Capture the cell that displays the provided text and extract its [X, Y] central coordinate. 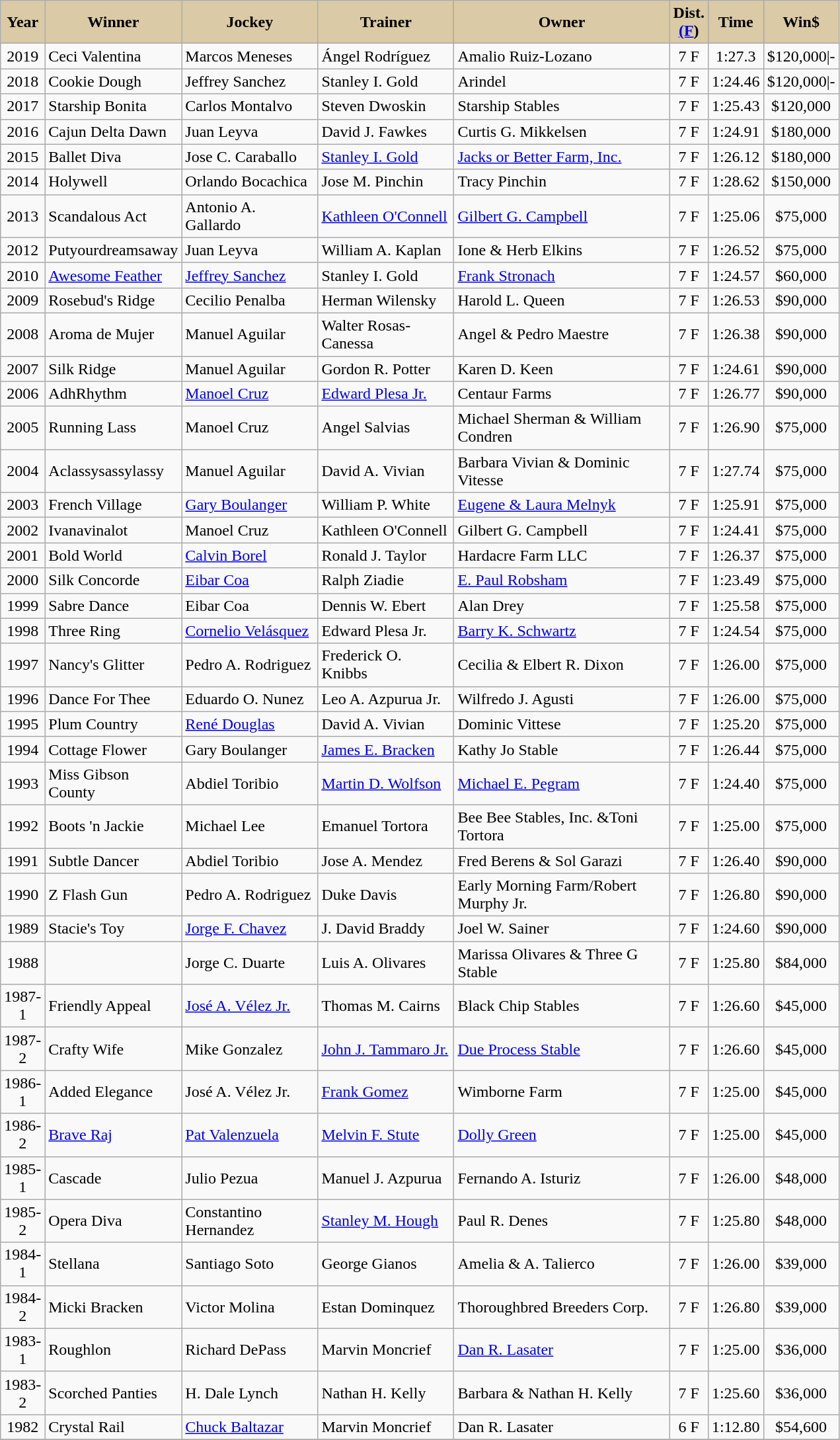
William A. Kaplan [386, 250]
1:24.54 [736, 631]
Z Flash Gun [114, 895]
Friendly Appeal [114, 1006]
1:23.49 [736, 580]
Micki Bracken [114, 1306]
1999 [22, 606]
Centaur Farms [562, 394]
Eugene & Laura Melnyk [562, 505]
1:26.53 [736, 300]
1:25.43 [736, 106]
Santiago Soto [250, 1264]
1992 [22, 826]
Martin D. Wolfson [386, 783]
Herman Wilensky [386, 300]
1:24.60 [736, 929]
Stellana [114, 1264]
1986-1 [22, 1092]
Antonio A. Gallardo [250, 216]
Stacie's Toy [114, 929]
Steven Dwoskin [386, 106]
Holywell [114, 182]
Mike Gonzalez [250, 1049]
Scorched Panties [114, 1392]
1:25.60 [736, 1392]
2007 [22, 368]
2019 [22, 56]
$60,000 [801, 275]
Amalio Ruiz-Lozano [562, 56]
Ralph Ziadie [386, 580]
Alan Drey [562, 606]
2004 [22, 471]
Frank Stronach [562, 275]
Barbara & Nathan H. Kelly [562, 1392]
Dolly Green [562, 1135]
Tracy Pinchin [562, 182]
Cecilia & Elbert R. Dixon [562, 665]
1:24.40 [736, 783]
1984-2 [22, 1306]
J. David Braddy [386, 929]
Wilfredo J. Agusti [562, 699]
1:25.58 [736, 606]
Ronald J. Taylor [386, 555]
William P. White [386, 505]
1985-1 [22, 1178]
Ione & Herb Elkins [562, 250]
Karen D. Keen [562, 368]
2005 [22, 428]
Sabre Dance [114, 606]
2017 [22, 106]
6 F [689, 1427]
David J. Fawkes [386, 132]
1:24.61 [736, 368]
Cottage Flower [114, 749]
H. Dale Lynch [250, 1392]
2001 [22, 555]
Leo A. Azpurua Jr. [386, 699]
Emanuel Tortora [386, 826]
Cornelio Velásquez [250, 631]
Bee Bee Stables, Inc. &Toni Tortora [562, 826]
Julio Pezua [250, 1178]
1:26.52 [736, 250]
1987-1 [22, 1006]
Opera Diva [114, 1220]
Luis A. Olivares [386, 963]
1:26.44 [736, 749]
1998 [22, 631]
Subtle Dancer [114, 860]
Fernando A. Isturiz [562, 1178]
René Douglas [250, 724]
Paul R. Denes [562, 1220]
1:25.20 [736, 724]
Miss Gibson County [114, 783]
Melvin F. Stute [386, 1135]
1:27.3 [736, 56]
1:27.74 [736, 471]
Hardacre Farm LLC [562, 555]
Ballet Diva [114, 157]
Michael Sherman & William Condren [562, 428]
Kathy Jo Stable [562, 749]
2014 [22, 182]
Awesome Feather [114, 275]
2010 [22, 275]
Jorge C. Duarte [250, 963]
Running Lass [114, 428]
1:25.91 [736, 505]
Marcos Meneses [250, 56]
Jorge F. Chavez [250, 929]
Eduardo O. Nunez [250, 699]
Calvin Borel [250, 555]
Silk Ridge [114, 368]
Wimborne Farm [562, 1092]
Jacks or Better Farm, Inc. [562, 157]
1995 [22, 724]
Arindel [562, 81]
2006 [22, 394]
Stanley M. Hough [386, 1220]
Richard DePass [250, 1350]
2018 [22, 81]
2016 [22, 132]
Bold World [114, 555]
Fred Berens & Sol Garazi [562, 860]
1990 [22, 895]
1:24.57 [736, 275]
Dance For Thee [114, 699]
$150,000 [801, 182]
Boots 'n Jackie [114, 826]
Cecilio Penalba [250, 300]
Pat Valenzuela [250, 1135]
Frederick O. Knibbs [386, 665]
1984-1 [22, 1264]
1:24.41 [736, 530]
Roughlon [114, 1350]
1993 [22, 783]
Win$ [801, 22]
$84,000 [801, 963]
1997 [22, 665]
Year [22, 22]
1:28.62 [736, 182]
Frank Gomez [386, 1092]
James E. Bracken [386, 749]
Trainer [386, 22]
Added Elegance [114, 1092]
Black Chip Stables [562, 1006]
Silk Concorde [114, 580]
1986-2 [22, 1135]
Angel & Pedro Maestre [562, 335]
French Village [114, 505]
1:26.37 [736, 555]
Jose C. Caraballo [250, 157]
Cajun Delta Dawn [114, 132]
Jose M. Pinchin [386, 182]
2013 [22, 216]
1988 [22, 963]
Dominic Vittese [562, 724]
Harold L. Queen [562, 300]
Aclassysassylassy [114, 471]
Early Morning Farm/Robert Murphy Jr. [562, 895]
Joel W. Sainer [562, 929]
Cookie Dough [114, 81]
1991 [22, 860]
Thomas M. Cairns [386, 1006]
Nancy's Glitter [114, 665]
Plum Country [114, 724]
2012 [22, 250]
1:24.46 [736, 81]
1989 [22, 929]
Crafty Wife [114, 1049]
Winner [114, 22]
Crystal Rail [114, 1427]
2003 [22, 505]
Due Process Stable [562, 1049]
Manuel J. Azpurua [386, 1178]
1:25.06 [736, 216]
Scandalous Act [114, 216]
1982 [22, 1427]
1:26.12 [736, 157]
E. Paul Robsham [562, 580]
Thoroughbred Breeders Corp. [562, 1306]
Constantino Hernandez [250, 1220]
Barry K. Schwartz [562, 631]
Orlando Bocachica [250, 182]
Jose A. Mendez [386, 860]
$120,000 [801, 106]
Ángel Rodríguez [386, 56]
2015 [22, 157]
Putyourdreamsaway [114, 250]
Dennis W. Ebert [386, 606]
Michael E. Pegram [562, 783]
1985-2 [22, 1220]
Duke Davis [386, 895]
1987-2 [22, 1049]
1994 [22, 749]
1:26.77 [736, 394]
Three Ring [114, 631]
1983-1 [22, 1350]
Barbara Vivian & Dominic Vitesse [562, 471]
Nathan H. Kelly [386, 1392]
AdhRhythm [114, 394]
2009 [22, 300]
Ivanavinalot [114, 530]
Aroma de Mujer [114, 335]
Angel Salvias [386, 428]
1:24.91 [736, 132]
Time [736, 22]
Jockey [250, 22]
George Gianos [386, 1264]
$54,600 [801, 1427]
Owner [562, 22]
Starship Bonita [114, 106]
1:26.38 [736, 335]
Walter Rosas-Canessa [386, 335]
Brave Raj [114, 1135]
Chuck Baltazar [250, 1427]
1:26.90 [736, 428]
Marissa Olivares & Three G Stable [562, 963]
1:26.40 [736, 860]
Victor Molina [250, 1306]
Rosebud's Ridge [114, 300]
2008 [22, 335]
Cascade [114, 1178]
1:12.80 [736, 1427]
1983-2 [22, 1392]
Curtis G. Mikkelsen [562, 132]
Starship Stables [562, 106]
John J. Tammaro Jr. [386, 1049]
Amelia & A. Talierco [562, 1264]
Dist. (F) [689, 22]
Ceci Valentina [114, 56]
1996 [22, 699]
2000 [22, 580]
Michael Lee [250, 826]
Carlos Montalvo [250, 106]
Estan Dominquez [386, 1306]
2002 [22, 530]
Gordon R. Potter [386, 368]
